Extract the [x, y] coordinate from the center of the cell holding the provided text.  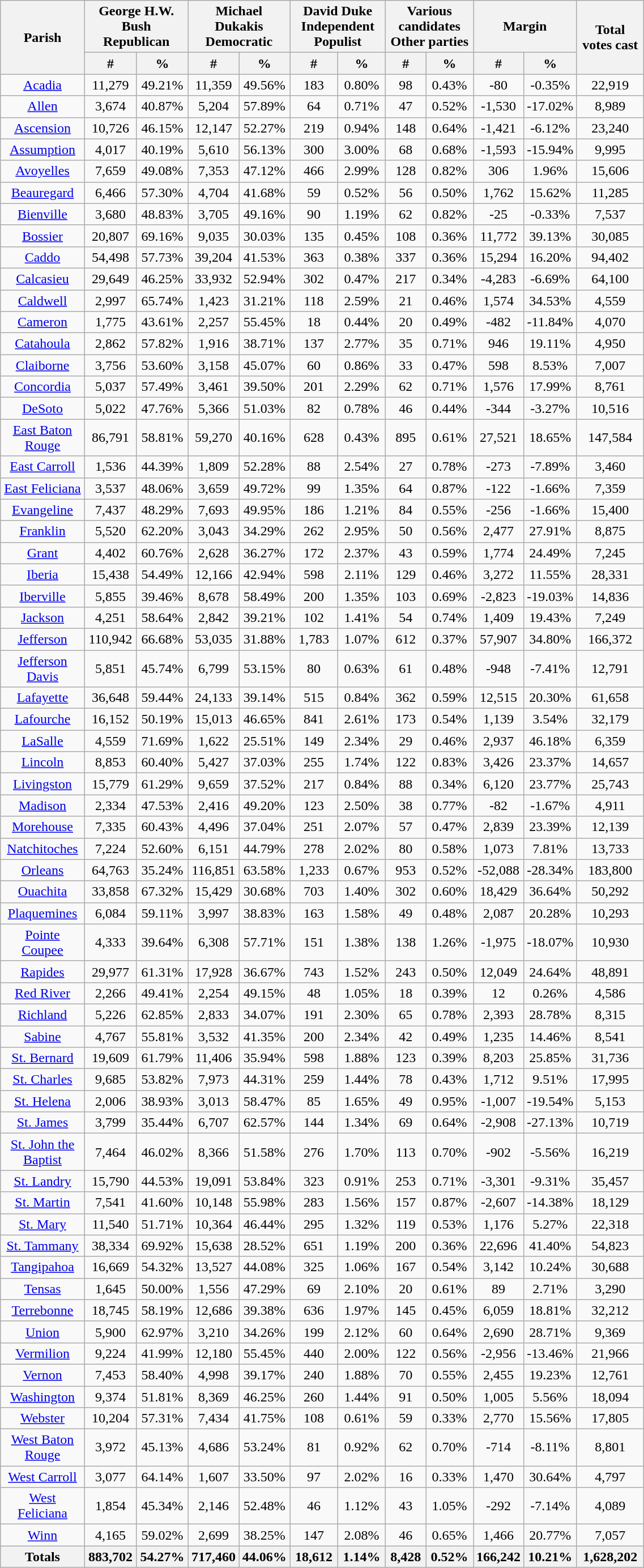
58.81% [162, 437]
110,942 [110, 639]
Lafayette [43, 698]
2,937 [498, 741]
15.56% [551, 1418]
148 [406, 128]
West Baton Rouge [43, 1448]
52.48% [265, 1506]
0.74% [450, 617]
49.21% [162, 85]
12,180 [214, 1353]
259 [314, 1080]
2,833 [214, 1015]
58.64% [162, 617]
29,977 [110, 972]
St. Bernard [43, 1058]
50,292 [611, 892]
1.41% [361, 617]
1,176 [498, 1224]
18,129 [611, 1203]
14,836 [611, 596]
-9.31% [551, 1181]
50.19% [162, 719]
466 [314, 171]
1,576 [498, 387]
201 [314, 387]
163 [314, 913]
49.41% [162, 993]
St. James [43, 1123]
East Carroll [43, 467]
3,013 [214, 1101]
2,257 [214, 322]
1.74% [361, 762]
9,374 [110, 1396]
5,226 [110, 1015]
Catahoula [43, 344]
7,335 [110, 827]
1.38% [361, 943]
5,900 [110, 1332]
45.74% [162, 668]
48 [314, 993]
1,628,202 [611, 1557]
27 [406, 467]
12,791 [611, 668]
12,761 [611, 1375]
1.12% [361, 1506]
23.39% [551, 827]
1,854 [110, 1506]
-902 [498, 1152]
32,212 [611, 1310]
6,466 [110, 193]
103 [406, 596]
1,809 [214, 467]
7,537 [611, 214]
6,151 [214, 849]
62.85% [162, 1015]
1.96% [551, 171]
19.23% [551, 1375]
58.40% [162, 1375]
7,057 [611, 1535]
15,438 [110, 574]
-19.54% [551, 1101]
-7.41% [551, 668]
Lafourche [43, 719]
57,907 [498, 639]
2,997 [110, 301]
16,219 [611, 1152]
89 [498, 1289]
18,094 [611, 1396]
Franklin [43, 531]
Ouachita [43, 892]
2.59% [361, 301]
-1,421 [498, 128]
167 [406, 1267]
Avoyelles [43, 171]
-15.94% [551, 150]
37.52% [265, 784]
13,733 [611, 849]
12,139 [611, 827]
0.77% [450, 806]
65 [406, 1015]
44.39% [162, 467]
9,224 [110, 1353]
51.71% [162, 1224]
Plaquemines [43, 913]
1,005 [498, 1396]
2,699 [214, 1535]
20.77% [551, 1535]
10,148 [214, 1203]
0.63% [361, 668]
28.52% [265, 1246]
157 [406, 1203]
3,043 [214, 531]
34.26% [265, 1332]
13,527 [214, 1267]
6,084 [110, 913]
15,779 [110, 784]
44.53% [162, 1181]
2.07% [361, 827]
53.24% [265, 1448]
45.34% [162, 1506]
52.94% [265, 279]
44.06% [265, 1557]
137 [314, 344]
1,775 [110, 322]
Livingston [43, 784]
Calcasieu [43, 279]
60.76% [162, 553]
58.47% [265, 1101]
2,334 [110, 806]
3,680 [110, 214]
39.14% [265, 698]
33 [406, 365]
39.64% [162, 943]
Cameron [43, 322]
15,790 [110, 1181]
191 [314, 1015]
628 [314, 437]
883,702 [110, 1557]
144 [314, 1123]
East Baton Rouge [43, 437]
-19.03% [551, 596]
953 [406, 870]
119 [406, 1224]
2,839 [498, 827]
7,464 [110, 1152]
Margin [525, 27]
Iberia [43, 574]
34.80% [551, 639]
Jefferson Davis [43, 668]
8,678 [214, 596]
54,498 [110, 257]
1,466 [498, 1535]
-292 [498, 1506]
-28.34% [551, 870]
2,628 [214, 553]
183,800 [611, 870]
-344 [498, 408]
47.12% [265, 171]
Richland [43, 1015]
3,537 [110, 488]
219 [314, 128]
3,756 [110, 365]
25,743 [611, 784]
46.18% [551, 741]
-273 [498, 467]
149 [314, 741]
7,245 [611, 553]
50.00% [162, 1289]
363 [314, 257]
62.20% [162, 531]
9,995 [611, 150]
0.67% [361, 870]
703 [314, 892]
-0.35% [551, 85]
90 [314, 214]
3,077 [110, 1477]
5,520 [110, 531]
3,461 [214, 387]
54.32% [162, 1267]
8,366 [214, 1152]
46.02% [162, 1152]
56 [406, 193]
0.80% [361, 85]
9.51% [551, 1080]
St. Mary [43, 1224]
2,842 [214, 617]
81 [314, 1448]
Jefferson [43, 639]
Caldwell [43, 301]
295 [314, 1224]
64.14% [162, 1477]
Ascension [43, 128]
Michael DukakisDemocratic [239, 27]
61.79% [162, 1058]
St. Martin [43, 1203]
-7.14% [551, 1506]
6,120 [498, 784]
57.30% [162, 193]
49.56% [265, 85]
LaSalle [43, 741]
57.31% [162, 1418]
6,308 [214, 943]
50 [406, 531]
2,393 [498, 1015]
9,659 [214, 784]
8,989 [611, 106]
262 [314, 531]
0.37% [450, 639]
St. John the Baptist [43, 1152]
59.44% [162, 698]
36.67% [265, 972]
3,659 [214, 488]
3,290 [611, 1289]
17,928 [214, 972]
St. Landry [43, 1181]
48.06% [162, 488]
7.81% [551, 849]
St. Tammany [43, 1246]
15.62% [551, 193]
Bienville [43, 214]
19.43% [551, 617]
9,035 [214, 236]
85 [314, 1101]
2,416 [214, 806]
39.50% [265, 387]
30.64% [551, 1477]
East Feliciana [43, 488]
2,254 [214, 993]
183 [314, 85]
52.60% [162, 849]
135 [314, 236]
39.38% [265, 1310]
15,294 [498, 257]
2.77% [361, 344]
21,966 [611, 1353]
49.08% [162, 171]
300 [314, 150]
145 [406, 1310]
2,477 [498, 531]
5,851 [110, 668]
Iberville [43, 596]
94,402 [611, 257]
-0.33% [551, 214]
8,801 [611, 1448]
84 [406, 510]
42.94% [265, 574]
2.11% [361, 574]
11,406 [214, 1058]
19.11% [551, 344]
20.30% [551, 698]
23.37% [551, 762]
53.60% [162, 365]
8,315 [611, 1015]
306 [498, 171]
9,369 [611, 1332]
-14.38% [551, 1203]
337 [406, 257]
1.70% [361, 1152]
Winn [43, 1535]
-122 [498, 488]
43.61% [162, 322]
8,369 [214, 1396]
Allen [43, 106]
35,457 [611, 1181]
260 [314, 1396]
5,153 [611, 1101]
2.12% [361, 1332]
4,402 [110, 553]
1,645 [110, 1289]
2,266 [110, 993]
12,147 [214, 128]
35.94% [265, 1058]
57.73% [162, 257]
251 [314, 827]
48.83% [162, 214]
-256 [498, 510]
0.95% [450, 1101]
71.69% [162, 741]
7,353 [214, 171]
2,455 [498, 1375]
-948 [498, 668]
49.20% [265, 806]
64,100 [611, 279]
173 [406, 719]
38 [406, 806]
39.46% [162, 596]
7,249 [611, 617]
41.68% [265, 193]
27,521 [498, 437]
-4,283 [498, 279]
Webster [43, 1418]
16 [406, 1477]
2,006 [110, 1101]
10,293 [611, 913]
11.55% [551, 574]
47.76% [162, 408]
46.15% [162, 128]
28,331 [611, 574]
51.81% [162, 1396]
18.65% [551, 437]
5,610 [214, 150]
58.49% [265, 596]
1,556 [214, 1289]
70 [406, 1375]
97 [314, 1477]
Various candidatesOther parties [429, 27]
Washington [43, 1396]
7,973 [214, 1080]
61 [406, 668]
12 [498, 993]
-7.89% [551, 467]
57.71% [265, 943]
33,932 [214, 279]
Total votes cast [611, 37]
1.34% [361, 1123]
Totals [43, 1557]
2.95% [361, 531]
0.65% [450, 1535]
3,532 [214, 1036]
4,950 [611, 344]
1.58% [361, 913]
1.97% [361, 1310]
1.56% [361, 1203]
276 [314, 1152]
1.21% [361, 510]
-18.07% [551, 943]
23.77% [551, 784]
-5.56% [551, 1152]
8,761 [611, 387]
37.04% [265, 827]
36.27% [265, 553]
12,166 [214, 574]
18,429 [498, 892]
9,685 [110, 1080]
4,586 [611, 993]
38.25% [265, 1535]
4,251 [110, 617]
1,470 [498, 1477]
6,707 [214, 1123]
2,146 [214, 1506]
59.11% [162, 913]
West Carroll [43, 1477]
113 [406, 1152]
-1,975 [498, 943]
39,204 [214, 257]
48.29% [162, 510]
55.81% [162, 1036]
39.21% [265, 617]
St. Charles [43, 1080]
138 [406, 943]
166,372 [611, 639]
-1,593 [498, 150]
17,805 [611, 1418]
48,891 [611, 972]
11,359 [214, 85]
49.72% [265, 488]
651 [314, 1246]
255 [314, 762]
69.92% [162, 1246]
35.44% [162, 1123]
10.21% [551, 1557]
1,233 [314, 870]
1.14% [361, 1557]
4,165 [110, 1535]
47 [406, 106]
-8.11% [551, 1448]
Claiborne [43, 365]
George H.W. BushRepublican [136, 27]
10,364 [214, 1224]
1,139 [498, 719]
8,541 [611, 1036]
147,584 [611, 437]
1.06% [361, 1267]
1,774 [498, 553]
3,674 [110, 106]
41.35% [265, 1036]
946 [498, 344]
27.91% [551, 531]
22,318 [611, 1224]
0.38% [361, 257]
1,916 [214, 344]
25.85% [551, 1058]
7,359 [611, 488]
22,696 [498, 1246]
5.56% [551, 1396]
51.03% [265, 408]
30,085 [611, 236]
841 [314, 719]
6,059 [498, 1310]
34.53% [551, 301]
3,426 [498, 762]
0.58% [450, 849]
0.69% [450, 596]
8,428 [406, 1557]
Tensas [43, 1289]
4,686 [214, 1448]
151 [314, 943]
2.99% [361, 171]
31,736 [611, 1058]
15,400 [611, 510]
33.50% [265, 1477]
18.81% [551, 1310]
54.49% [162, 574]
8,875 [611, 531]
8.53% [551, 365]
-25 [498, 214]
St. Helena [43, 1101]
743 [314, 972]
19,609 [110, 1058]
12,515 [498, 698]
15,013 [214, 719]
6,359 [611, 741]
19,091 [214, 1181]
116,851 [214, 870]
118 [314, 301]
2,770 [498, 1418]
56.13% [265, 150]
240 [314, 1375]
Lincoln [43, 762]
129 [406, 574]
45.07% [265, 365]
Parish [43, 37]
1,073 [498, 849]
8,853 [110, 762]
17,995 [611, 1080]
-3.27% [551, 408]
31.21% [265, 301]
33,858 [110, 892]
2.00% [361, 1353]
2,862 [110, 344]
1,762 [498, 193]
243 [406, 972]
10,204 [110, 1418]
41.60% [162, 1203]
44.31% [265, 1080]
1,607 [214, 1477]
12,049 [498, 972]
59,270 [214, 437]
2.30% [361, 1015]
7,437 [110, 510]
Sabine [43, 1036]
38.93% [162, 1101]
895 [406, 437]
102 [314, 617]
34.29% [265, 531]
Terrebonne [43, 1310]
46.65% [265, 719]
4,089 [611, 1506]
278 [314, 849]
0.86% [361, 365]
2.54% [361, 467]
Beauregard [43, 193]
1,622 [214, 741]
Rapides [43, 972]
14,657 [611, 762]
37.03% [265, 762]
1,536 [110, 467]
2,690 [498, 1332]
1,574 [498, 301]
58.19% [162, 1310]
53.82% [162, 1080]
38.83% [265, 913]
3,799 [110, 1123]
-2,956 [498, 1353]
4,017 [110, 150]
15,429 [214, 892]
3,705 [214, 214]
-13.46% [551, 1353]
4,333 [110, 943]
-52,088 [498, 870]
-27.13% [551, 1123]
24.64% [551, 972]
199 [314, 1332]
1,783 [314, 639]
186 [314, 510]
40.16% [265, 437]
40.87% [162, 106]
1.40% [361, 892]
54.27% [162, 1557]
128 [406, 171]
4,496 [214, 827]
54,823 [611, 1246]
10,516 [611, 408]
2.29% [361, 387]
11,540 [110, 1224]
2.71% [551, 1289]
49.16% [265, 214]
7,434 [214, 1418]
11,772 [498, 236]
0.60% [450, 892]
0.26% [551, 993]
52.27% [265, 128]
Assumption [43, 150]
-714 [498, 1448]
Tangipahoa [43, 1267]
49.95% [265, 510]
63.58% [265, 870]
Union [43, 1332]
39.17% [265, 1375]
3,997 [214, 913]
-1,530 [498, 106]
7,693 [214, 510]
41.75% [265, 1418]
David DukeIndependent Populist [338, 27]
1.26% [450, 943]
3,972 [110, 1448]
3,210 [214, 1332]
91 [406, 1396]
1.52% [361, 972]
Natchitoches [43, 849]
0.92% [361, 1448]
Vernon [43, 1375]
11,279 [110, 85]
-2,908 [498, 1123]
1,712 [498, 1080]
DeSoto [43, 408]
0.83% [450, 762]
62.97% [162, 1332]
5,204 [214, 106]
2.50% [361, 806]
10.24% [551, 1267]
24.49% [551, 553]
4,797 [611, 1477]
1.32% [361, 1224]
45.13% [162, 1448]
Bossier [43, 236]
52.28% [265, 467]
1,409 [498, 617]
1,423 [214, 301]
7,541 [110, 1203]
-80 [498, 85]
Pointe Coupee [43, 943]
Orleans [43, 870]
34.07% [265, 1015]
21 [406, 301]
17.99% [551, 387]
Grant [43, 553]
53.15% [265, 668]
15,638 [214, 1246]
18,745 [110, 1310]
1,235 [498, 1036]
Red River [43, 993]
69.16% [162, 236]
Vermilion [43, 1353]
60.40% [162, 762]
29 [406, 741]
68 [406, 150]
612 [406, 639]
-11.84% [551, 322]
-6.12% [551, 128]
6,799 [214, 668]
57.89% [265, 106]
28.71% [551, 1332]
4,704 [214, 193]
2.08% [361, 1535]
166,242 [498, 1557]
-2,607 [498, 1203]
325 [314, 1267]
99 [314, 488]
67.32% [162, 892]
66.68% [162, 639]
44.79% [265, 849]
36,648 [110, 698]
West Feliciana [43, 1506]
4,998 [214, 1375]
5,855 [110, 596]
0.53% [450, 1224]
440 [314, 1353]
28.78% [551, 1015]
7,007 [611, 365]
-1.67% [551, 806]
362 [406, 698]
51.58% [265, 1152]
3,460 [611, 467]
78 [406, 1080]
323 [314, 1181]
62.57% [265, 1123]
57 [406, 827]
5,037 [110, 387]
22,919 [611, 85]
47.29% [265, 1289]
-3,301 [498, 1181]
25.51% [265, 741]
4,070 [611, 322]
717,460 [214, 1557]
35.24% [162, 870]
42 [406, 1036]
23,240 [611, 128]
16,152 [110, 719]
-17.02% [551, 106]
283 [314, 1203]
-2,823 [498, 596]
30.03% [265, 236]
4,911 [611, 806]
41.53% [265, 257]
82 [314, 408]
1.65% [361, 1101]
61.31% [162, 972]
65.74% [162, 301]
2.10% [361, 1289]
2.37% [361, 553]
10,726 [110, 128]
40.19% [162, 150]
86,791 [110, 437]
4,767 [110, 1036]
38.71% [265, 344]
10,719 [611, 1123]
2,087 [498, 913]
Evangeline [43, 510]
36.64% [551, 892]
3.00% [361, 150]
7,659 [110, 171]
0.68% [450, 150]
30.68% [265, 892]
0.94% [361, 128]
32,179 [611, 719]
-6.69% [551, 279]
41.40% [551, 1246]
253 [406, 1181]
3,142 [498, 1267]
2.61% [361, 719]
61,658 [611, 698]
0.91% [361, 1181]
5,366 [214, 408]
Madison [43, 806]
Caddo [43, 257]
Concordia [43, 387]
54 [406, 617]
8,203 [498, 1058]
44.08% [265, 1267]
20,807 [110, 236]
30,688 [611, 1267]
16.20% [551, 257]
64,763 [110, 870]
3.54% [551, 719]
35 [406, 344]
-482 [498, 322]
5,022 [110, 408]
7,224 [110, 849]
39.13% [551, 236]
47.53% [162, 806]
11,285 [611, 193]
3,272 [498, 574]
7,453 [110, 1375]
14.46% [551, 1036]
-1,007 [498, 1101]
24,133 [214, 698]
60.43% [162, 827]
53,035 [214, 639]
Morehouse [43, 827]
55.98% [265, 1203]
18,612 [314, 1557]
12,686 [214, 1310]
46.44% [265, 1224]
41.99% [162, 1353]
38,334 [110, 1246]
515 [314, 698]
31.88% [265, 639]
57.49% [162, 387]
5.27% [551, 1224]
-82 [498, 806]
29,649 [110, 279]
5,427 [214, 762]
16,669 [110, 1267]
61.29% [162, 784]
636 [314, 1310]
57.82% [162, 344]
3,158 [214, 365]
Jackson [43, 617]
147 [314, 1535]
1.07% [361, 639]
10,930 [611, 943]
98 [406, 85]
Acadia [43, 85]
172 [314, 553]
15,606 [611, 171]
20.28% [551, 913]
53.84% [265, 1181]
49.15% [265, 993]
59.02% [162, 1535]
